Return the (X, Y) coordinate for the center point of the cell that contains the specified text.  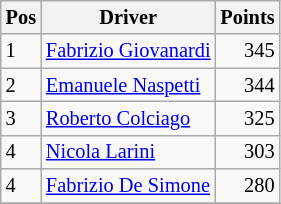
345 (247, 51)
Fabrizio De Simone (128, 186)
280 (247, 186)
3 (21, 118)
303 (247, 152)
325 (247, 118)
1 (21, 51)
Points (247, 17)
Nicola Larini (128, 152)
Driver (128, 17)
344 (247, 85)
Pos (21, 17)
Fabrizio Giovanardi (128, 51)
2 (21, 85)
Roberto Colciago (128, 118)
Emanuele Naspetti (128, 85)
